Search for the cell housing the specified text and yield its [x, y] center coordinate. 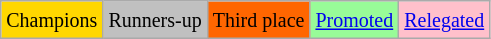
Relegated [444, 20]
Runners-up [155, 20]
Champions [52, 20]
Third place [258, 20]
Promoted [354, 20]
